Scan for the cell matching the given text and deliver its (x, y) coordinate at center. 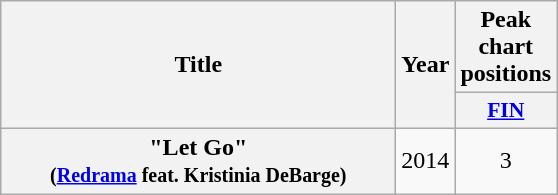
Title (198, 65)
FIN (506, 111)
Year (426, 65)
"Let Go" (Redrama feat. Kristinia DeBarge) (198, 160)
3 (506, 160)
Peak chart positions (506, 47)
2014 (426, 160)
